Output the (x, y) coordinate of the center of the cell containing the given text.  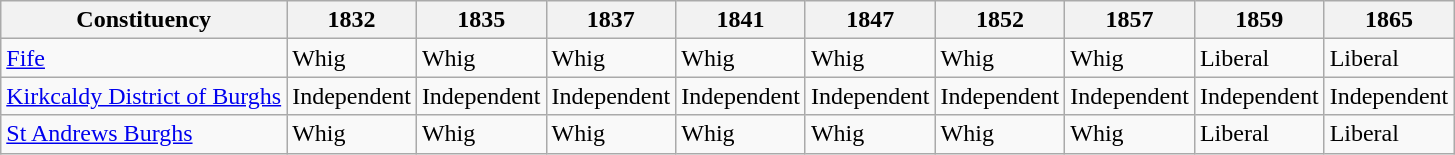
St Andrews Burghs (144, 134)
1852 (1000, 20)
1837 (611, 20)
1835 (481, 20)
1847 (870, 20)
1865 (1389, 20)
1841 (741, 20)
1857 (1130, 20)
Kirkcaldy District of Burghs (144, 96)
Fife (144, 58)
Constituency (144, 20)
1832 (352, 20)
1859 (1259, 20)
